Scan for the cell matching the given text and deliver its (x, y) coordinate at center. 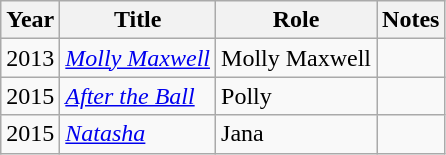
Notes (411, 20)
Role (296, 20)
Natasha (138, 134)
After the Ball (138, 96)
Polly (296, 96)
Title (138, 20)
Jana (296, 134)
Year (30, 20)
2013 (30, 58)
